From the cell containing the given text, extract its center point as (X, Y) coordinate. 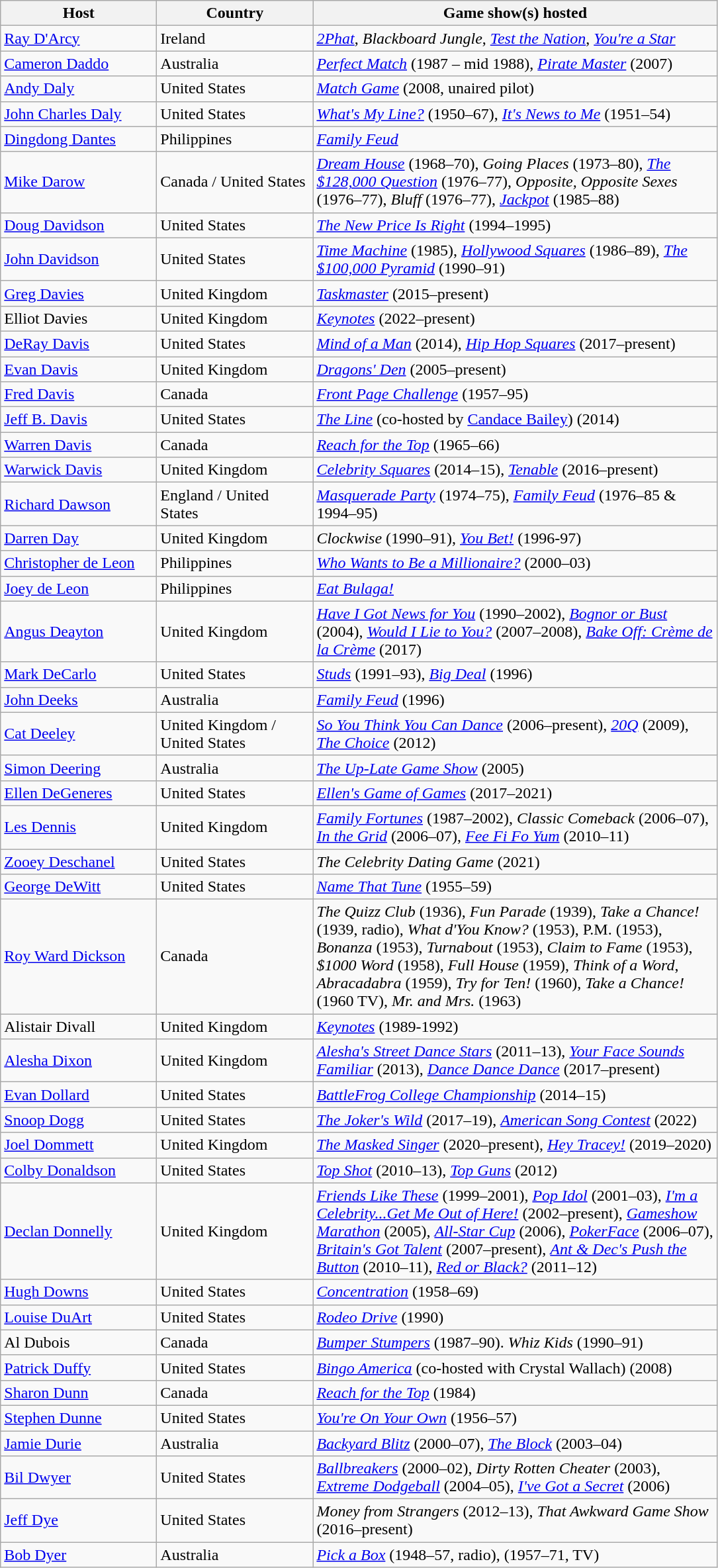
Patrick Duffy (79, 1367)
Ellen's Game of Games (2017–2021) (515, 793)
Taskmaster (2015–present) (515, 293)
Dragons' Den (2005–present) (515, 369)
2Phat, Blackboard Jungle, Test the Nation, You're a Star (515, 38)
Masquerade Party (1974–75), Family Feud (1976–85 & 1994–95) (515, 504)
Al Dubois (79, 1342)
George DeWitt (79, 887)
Host (79, 13)
Andy Daly (79, 89)
Keynotes (1989-1992) (515, 1027)
Match Game (2008, unaired pilot) (515, 89)
Have I Got News for You (1990–2002), Bognor or Bust (2004), Would I Lie to You? (2007–2008), Bake Off: Crème de la Crème (2017) (515, 631)
Eat Bulaga! (515, 588)
Louise DuArt (79, 1317)
The New Price Is Right (1994–1995) (515, 225)
Stephen Dunne (79, 1418)
Family Feud (1996) (515, 700)
Celebrity Squares (2014–15), Tenable (2016–present) (515, 470)
Reach for the Top (1965–66) (515, 445)
Richard Dawson (79, 504)
Zooey Deschanel (79, 861)
Studs (1991–93), Big Deal (1996) (515, 674)
Who Wants to Be a Millionaire? (2000–03) (515, 563)
Pick a Box (1948–57, radio), (1957–71, TV) (515, 1555)
Christopher de Leon (79, 563)
Simon Deering (79, 768)
Greg Davies (79, 293)
Joel Dommett (79, 1145)
Joey de Leon (79, 588)
Mike Darow (79, 182)
Mind of a Man (2014), Hip Hop Squares (2017–present) (515, 344)
Sharon Dunn (79, 1393)
John Charles Daly (79, 114)
Fred Davis (79, 394)
Dingdong Dantes (79, 139)
Jeff Dye (79, 1521)
United Kingdom / United States (235, 733)
Time Machine (1985), Hollywood Squares (1986–89), The $100,000 Pyramid (1990–91) (515, 259)
Ireland (235, 38)
Concentration (1958–69) (515, 1292)
Family Feud (515, 139)
Les Dennis (79, 827)
Top Shot (2010–13), Top Guns (2012) (515, 1170)
Reach for the Top (1984) (515, 1393)
Cameron Daddo (79, 64)
Angus Deayton (79, 631)
The Joker's Wild (2017–19), American Song Contest (2022) (515, 1120)
Warwick Davis (79, 470)
Ray D'Arcy (79, 38)
Jamie Durie (79, 1444)
Alistair Divall (79, 1027)
Canada / United States (235, 182)
Mark DeCarlo (79, 674)
Family Fortunes (1987–2002), Classic Comeback (2006–07), In the Grid (2006–07), Fee Fi Fo Yum (2010–11) (515, 827)
Bumper Stumpers (1987–90). Whiz Kids (1990–91) (515, 1342)
Perfect Match (1987 – mid 1988), Pirate Master (2007) (515, 64)
Warren Davis (79, 445)
Cat Deeley (79, 733)
Alesha's Street Dance Stars (2011–13), Your Face Sounds Familiar (2013), Dance Dance Dance (2017–present) (515, 1060)
You're On Your Own (1956–57) (515, 1418)
Bil Dwyer (79, 1477)
Keynotes (2022–present) (515, 318)
Bingo America (co-hosted with Crystal Wallach) (2008) (515, 1367)
Game show(s) hosted (515, 13)
Snoop Dogg (79, 1120)
Evan Dollard (79, 1095)
England / United States (235, 504)
The Masked Singer (2020–present), Hey Tracey! (2019–2020) (515, 1145)
Backyard Blitz (2000–07), The Block (2003–04) (515, 1444)
Ellen DeGeneres (79, 793)
Roy Ward Dickson (79, 957)
Alesha Dixon (79, 1060)
The Celebrity Dating Game (2021) (515, 861)
Front Page Challenge (1957–95) (515, 394)
Clockwise (1990–91), You Bet! (1996-97) (515, 538)
DeRay Davis (79, 344)
The Line (co-hosted by Candace Bailey) (2014) (515, 420)
Name That Tune (1955–59) (515, 887)
Jeff B. Davis (79, 420)
Bob Dyer (79, 1555)
Doug Davidson (79, 225)
What's My Line? (1950–67), It's News to Me (1951–54) (515, 114)
Rodeo Drive (1990) (515, 1317)
Money from Strangers (2012–13), That Awkward Game Show (2016–present) (515, 1521)
Elliot Davies (79, 318)
Ballbreakers (2000–02), Dirty Rotten Cheater (2003), Extreme Dodgeball (2004–05), I've Got a Secret (2006) (515, 1477)
BattleFrog College Championship (2014–15) (515, 1095)
Hugh Downs (79, 1292)
Darren Day (79, 538)
So You Think You Can Dance (2006–present), 20Q (2009), The Choice (2012) (515, 733)
The Up-Late Game Show (2005) (515, 768)
John Deeks (79, 700)
Colby Donaldson (79, 1170)
Country (235, 13)
Declan Donnelly (79, 1231)
Evan Davis (79, 369)
John Davidson (79, 259)
